Pinpoint the cell where the given text exists, returning its (X, Y) midpoint coordinate. 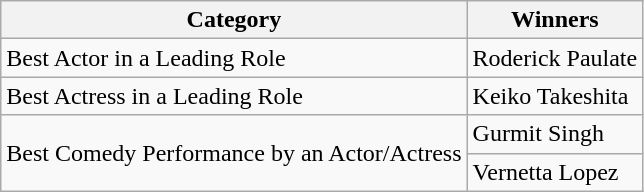
Best Actor in a Leading Role (234, 58)
Best Comedy Performance by an Actor/Actress (234, 153)
Best Actress in a Leading Role (234, 96)
Winners (555, 20)
Category (234, 20)
Vernetta Lopez (555, 172)
Roderick Paulate (555, 58)
Keiko Takeshita (555, 96)
Gurmit Singh (555, 134)
